Detect which cell encompasses the target text, then output its [x, y] center coordinate. 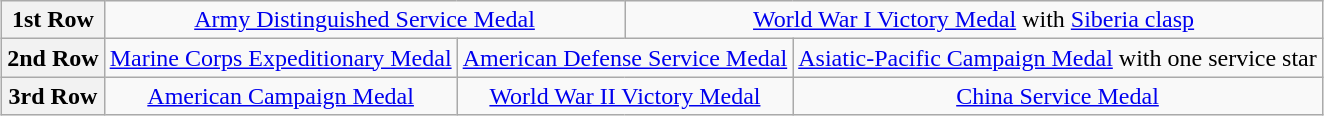
American Campaign Medal [280, 96]
World War I Victory Medal with Siberia clasp [974, 20]
China Service Medal [1058, 96]
World War II Victory Medal [625, 96]
American Defense Service Medal [625, 58]
2nd Row [53, 58]
Army Distinguished Service Medal [364, 20]
Asiatic-Pacific Campaign Medal with one service star [1058, 58]
3rd Row [53, 96]
1st Row [53, 20]
Marine Corps Expeditionary Medal [280, 58]
